Extract the (X, Y) coordinate from the center of the cell holding the provided text.  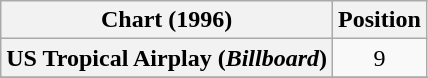
9 (380, 58)
Position (380, 20)
Chart (1996) (167, 20)
US Tropical Airplay (Billboard) (167, 58)
